Detect which cell encompasses the target text, then output its [x, y] center coordinate. 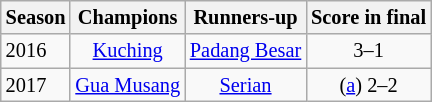
Serian [246, 85]
Kuching [127, 51]
Score in final [368, 17]
3–1 [368, 51]
Season [36, 17]
2017 [36, 85]
(a) 2–2 [368, 85]
Champions [127, 17]
Runners-up [246, 17]
Gua Musang [127, 85]
2016 [36, 51]
Padang Besar [246, 51]
